Scan for the cell matching the given text and deliver its (X, Y) coordinate at center. 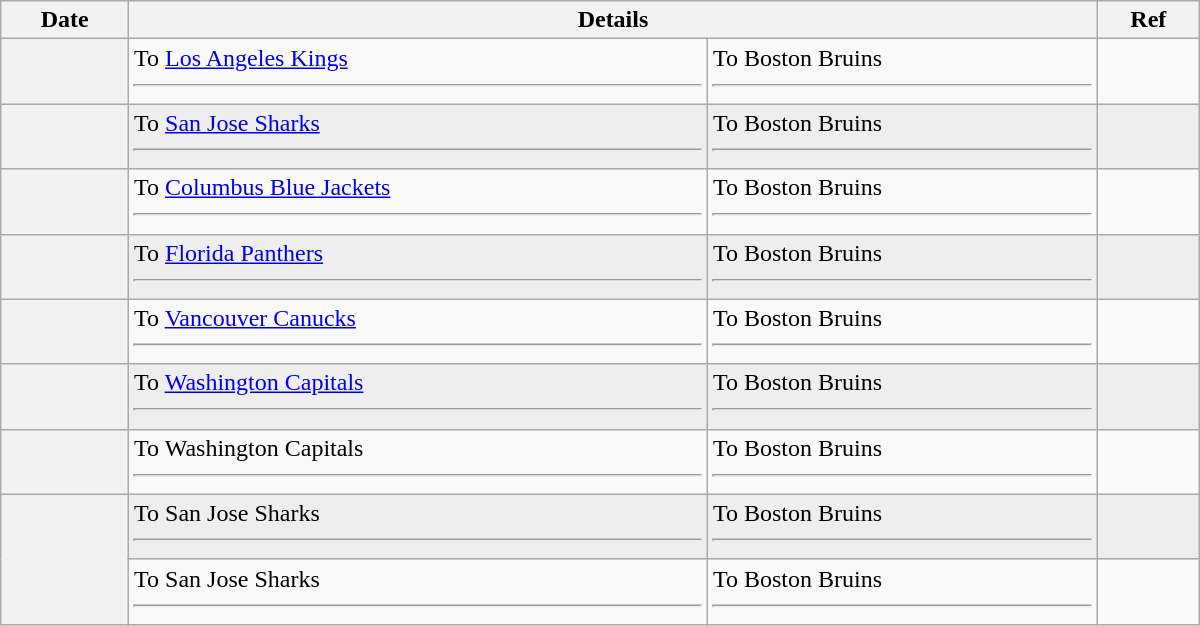
To Los Angeles Kings (418, 72)
To Florida Panthers (418, 266)
Ref (1148, 20)
Date (65, 20)
To Vancouver Canucks (418, 332)
To Columbus Blue Jackets (418, 202)
Details (614, 20)
